Scan for the cell matching the given text and deliver its (X, Y) coordinate at center. 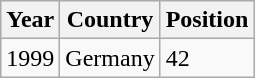
42 (207, 58)
Year (30, 20)
Country (110, 20)
Germany (110, 58)
Position (207, 20)
1999 (30, 58)
